Find where the given text appears and provide that cell's center as (x, y) coordinate. 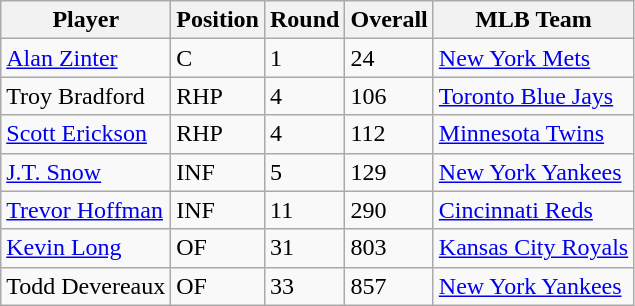
803 (389, 248)
129 (389, 172)
Position (218, 20)
Cincinnati Reds (533, 210)
Kevin Long (86, 248)
11 (304, 210)
112 (389, 134)
Alan Zinter (86, 58)
1 (304, 58)
Scott Erickson (86, 134)
Troy Bradford (86, 96)
Trevor Hoffman (86, 210)
106 (389, 96)
MLB Team (533, 20)
31 (304, 248)
5 (304, 172)
Overall (389, 20)
Minnesota Twins (533, 134)
Toronto Blue Jays (533, 96)
Player (86, 20)
New York Mets (533, 58)
33 (304, 286)
Kansas City Royals (533, 248)
857 (389, 286)
290 (389, 210)
C (218, 58)
24 (389, 58)
J.T. Snow (86, 172)
Round (304, 20)
Todd Devereaux (86, 286)
